Detect which cell encompasses the target text, then output its (X, Y) center coordinate. 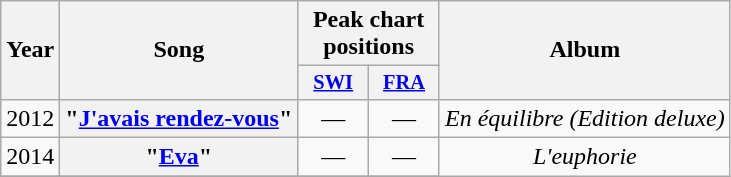
2012 (30, 118)
Song (179, 50)
"J'avais rendez-vous" (179, 118)
"Eva" (179, 157)
SWI (334, 83)
FRA (404, 83)
Album (584, 50)
Year (30, 50)
En équilibre (Edition deluxe) (584, 118)
2014 (30, 157)
Peak chart positions (369, 34)
L'euphorie (584, 157)
